Identify which cell holds the provided text, then report its [x, y] central coordinate. 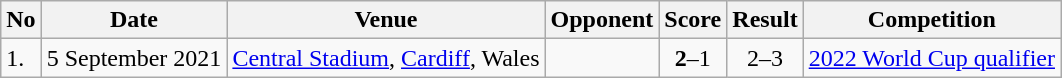
2–1 [693, 58]
Result [765, 20]
2022 World Cup qualifier [932, 58]
2–3 [765, 58]
5 September 2021 [134, 58]
Competition [932, 20]
Central Stadium, Cardiff, Wales [386, 58]
Venue [386, 20]
Opponent [602, 20]
No [21, 20]
Date [134, 20]
Score [693, 20]
1. [21, 58]
